Output the [X, Y] coordinate of the center of the cell containing the given text.  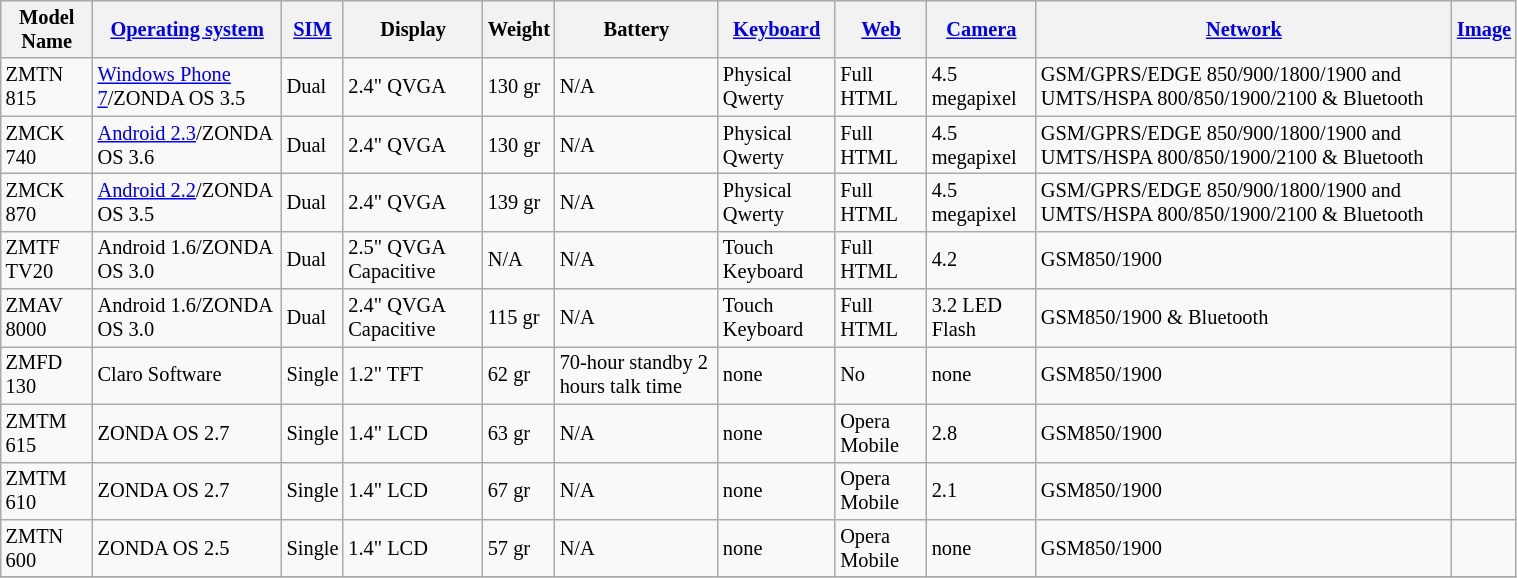
70-hour standby 2 hours talk time [636, 375]
139 gr [519, 202]
Operating system [188, 29]
SIM [313, 29]
ZMTN 815 [47, 87]
Windows Phone 7/ZONDA OS 3.5 [188, 87]
2.1 [982, 491]
Display [412, 29]
ZMTF TV20 [47, 260]
ZMTN 600 [47, 548]
ZMCK 740 [47, 145]
1.2" TFT [412, 375]
Claro Software [188, 375]
115 gr [519, 318]
Network [1244, 29]
ZONDA OS 2.5 [188, 548]
Camera [982, 29]
ZMFD 130 [47, 375]
62 gr [519, 375]
Image [1484, 29]
2.4" QVGA Capacitive [412, 318]
Android 2.3/ZONDA OS 3.6 [188, 145]
Weight [519, 29]
Battery [636, 29]
Web [881, 29]
63 gr [519, 433]
Keyboard [776, 29]
3.2 LED Flash [982, 318]
GSM850/1900 & Bluetooth [1244, 318]
ZMTM 610 [47, 491]
2.5" QVGA Capacitive [412, 260]
ZMTM 615 [47, 433]
Model Name [47, 29]
Android 2.2/ZONDA OS 3.5 [188, 202]
57 gr [519, 548]
4.2 [982, 260]
2.8 [982, 433]
ZMAV 8000 [47, 318]
No [881, 375]
67 gr [519, 491]
ZMCK 870 [47, 202]
